From the cell containing the given text, extract its center point as (X, Y) coordinate. 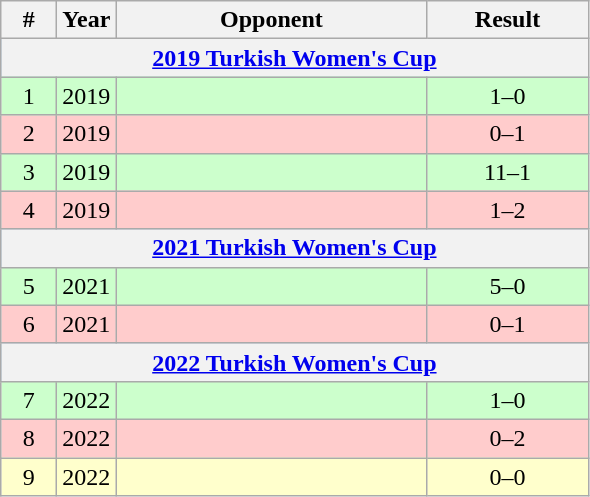
3 (29, 172)
5 (29, 286)
Year (86, 20)
9 (29, 477)
Opponent (272, 20)
# (29, 20)
Result (508, 20)
5–0 (508, 286)
8 (29, 438)
7 (29, 400)
6 (29, 324)
1–2 (508, 210)
2019 Turkish Women's Cup (294, 58)
0–2 (508, 438)
2 (29, 134)
2021 Turkish Women's Cup (294, 248)
0–0 (508, 477)
2022 Turkish Women's Cup (294, 362)
11–1 (508, 172)
1 (29, 96)
4 (29, 210)
